Capture the cell that displays the provided text and extract its (x, y) central coordinate. 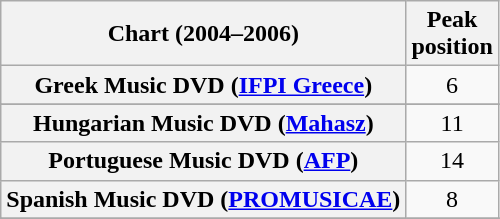
Peakposition (452, 34)
6 (452, 85)
11 (452, 123)
Hungarian Music DVD (Mahasz) (204, 123)
Portuguese Music DVD (AFP) (204, 161)
Spanish Music DVD (PROMUSICAE) (204, 199)
Chart (2004–2006) (204, 34)
8 (452, 199)
Greek Music DVD (IFPI Greece) (204, 85)
14 (452, 161)
